Scan for the cell matching the given text and deliver its [X, Y] coordinate at center. 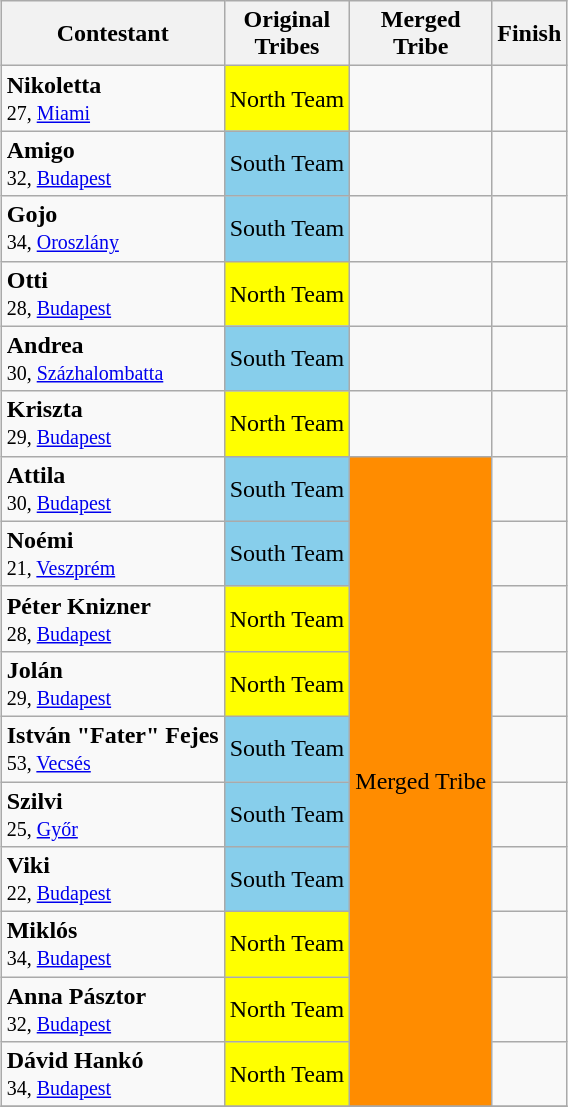
Amigo32, Budapest [112, 164]
Anna Pásztor32, Budapest [112, 1010]
Andrea30, Százhalombatta [112, 358]
Jolán29, Budapest [112, 684]
Noémi21, Veszprém [112, 554]
Miklós34, Budapest [112, 944]
MergedTribe [421, 34]
Otti28, Budapest [112, 294]
Attila30, Budapest [112, 488]
Contestant [112, 34]
István "Fater" Fejes53, Vecsés [112, 748]
Dávid Hankó34, Budapest [112, 1074]
OriginalTribes [287, 34]
Kriszta29, Budapest [112, 424]
Viki22, Budapest [112, 880]
Finish [530, 34]
Merged Tribe [421, 782]
Nikoletta27, Miami [112, 98]
Péter Knizner28, Budapest [112, 618]
Szilvi25, Győr [112, 814]
Gojo34, Oroszlány [112, 228]
